Provide the (X, Y) coordinate of the cell's center where the given text is located.  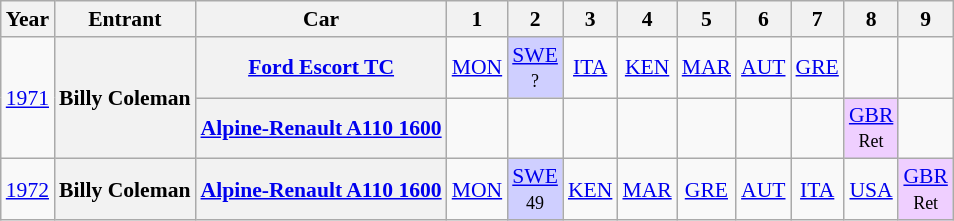
1972 (28, 190)
2 (535, 19)
4 (646, 19)
5 (706, 19)
9 (926, 19)
1 (478, 19)
Entrant (124, 19)
8 (872, 19)
SWE? (535, 68)
Year (28, 19)
7 (818, 19)
3 (590, 19)
6 (763, 19)
SWE49 (535, 190)
1971 (28, 98)
USA (872, 190)
Ford Escort TC (320, 68)
Car (320, 19)
